Return [X, Y] of the center of cell containing provided text 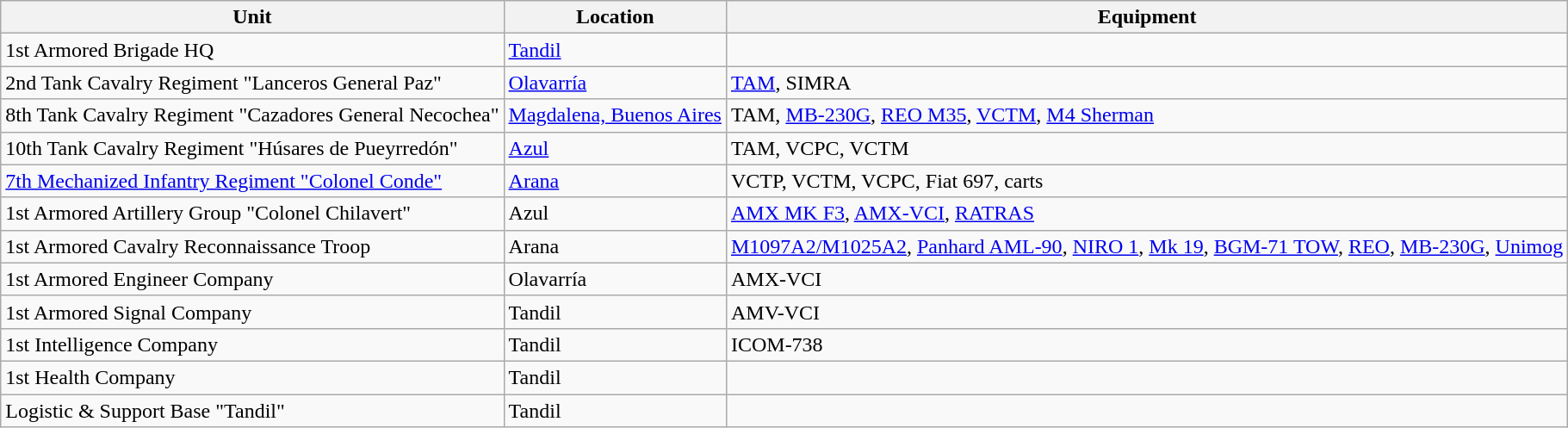
1st Armored Signal Company [252, 312]
VCTP, VCTM, VCPC, Fiat 697, carts [1147, 181]
Location [615, 17]
7th Mechanized Infantry Regiment "Colonel Conde" [252, 181]
AMX-VCI [1147, 279]
10th Tank Cavalry Regiment "Húsares de Pueyrredón" [252, 148]
TAM, VCPC, VCTM [1147, 148]
1st Health Company [252, 377]
AMX MK F3, AMX-VCI, RATRAS [1147, 214]
2nd Tank Cavalry Regiment "Lanceros General Paz" [252, 83]
1st Armored Engineer Company [252, 279]
1st Armored Cavalry Reconnaissance Troop [252, 246]
Logistic & Support Base "Tandil" [252, 411]
TAM, SIMRA [1147, 83]
1st Armored Artillery Group "Colonel Chilavert" [252, 214]
8th Tank Cavalry Regiment "Cazadores General Necochea" [252, 115]
AMV-VCI [1147, 312]
Magdalena, Buenos Aires [615, 115]
1st Intelligence Company [252, 344]
ICOM-738 [1147, 344]
1st Armored Brigade HQ [252, 50]
M1097A2/M1025A2, Panhard AML-90, NIRO 1, Mk 19, BGM-71 TOW, REO, MB-230G, Unimog [1147, 246]
TAM, MB-230G, REO M35, VCTM, M4 Sherman [1147, 115]
Unit [252, 17]
Equipment [1147, 17]
